Capture the cell that displays the provided text and extract its (X, Y) central coordinate. 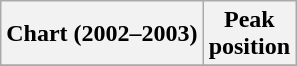
Peakposition (249, 34)
Chart (2002–2003) (102, 34)
